Find where the given text appears and provide that cell's center as (X, Y) coordinate. 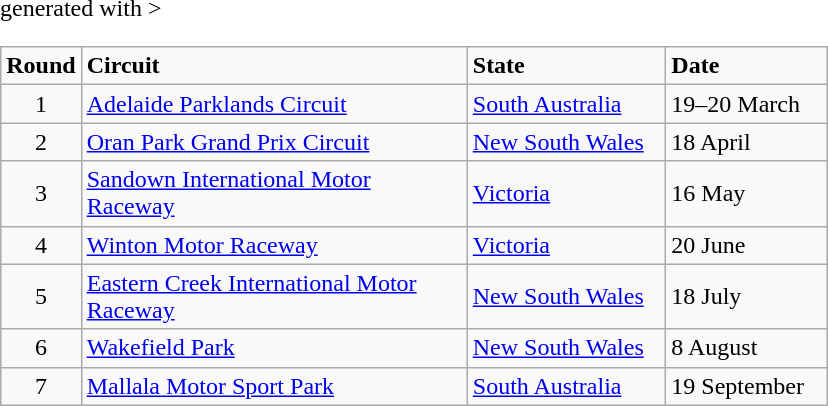
7 (41, 386)
Sandown International Motor Raceway (274, 194)
Date (746, 66)
18 April (746, 142)
Adelaide Parklands Circuit (274, 104)
5 (41, 296)
Winton Motor Raceway (274, 245)
4 (41, 245)
3 (41, 194)
16 May (746, 194)
Wakefield Park (274, 348)
19–20 March (746, 104)
Eastern Creek International Motor Raceway (274, 296)
1 (41, 104)
18 July (746, 296)
8 August (746, 348)
Round (41, 66)
Oran Park Grand Prix Circuit (274, 142)
2 (41, 142)
Mallala Motor Sport Park (274, 386)
6 (41, 348)
Circuit (274, 66)
19 September (746, 386)
State (566, 66)
20 June (746, 245)
